Return [X, Y] of the center of cell containing provided text 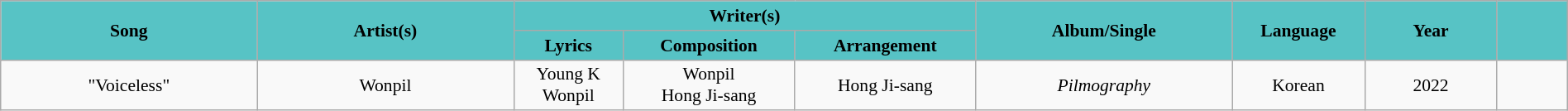
Artist(s) [385, 30]
WonpilHong Ji-sang [708, 84]
2022 [1431, 84]
Year [1431, 30]
Young KWonpil [568, 84]
"Voiceless" [129, 84]
Wonpil [385, 84]
Arrangement [885, 45]
Composition [708, 45]
Hong Ji-sang [885, 84]
Writer(s) [744, 16]
Language [1298, 30]
Korean [1298, 84]
Lyrics [568, 45]
Song [129, 30]
Pilmography [1104, 84]
Album/Single [1104, 30]
